Capture the cell that displays the provided text and extract its [X, Y] central coordinate. 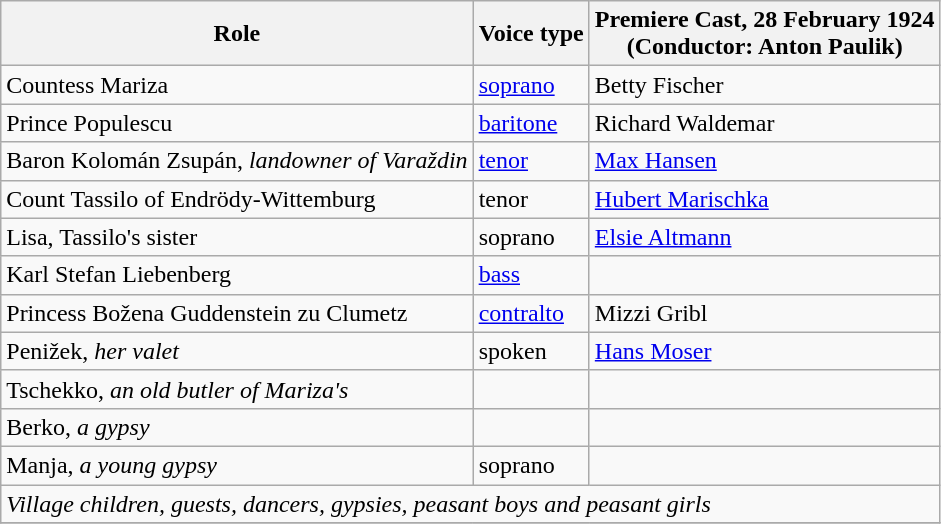
contralto [531, 313]
spoken [531, 351]
Hans Moser [764, 351]
Max Hansen [764, 161]
Betty Fischer [764, 85]
Premiere Cast, 28 February 1924 (Conductor: Anton Paulik) [764, 34]
Role [237, 34]
Berko, a gypsy [237, 427]
Count Tassilo of Endrödy-Wittemburg [237, 199]
Voice type [531, 34]
Baron Kolomán Zsupán, landowner of Varaždin [237, 161]
Mizzi Gribl [764, 313]
Princess Božena Guddenstein zu Clumetz [237, 313]
Hubert Marischka [764, 199]
Village children, guests, dancers, gypsies, peasant boys and peasant girls [470, 503]
baritone [531, 123]
Richard Waldemar [764, 123]
Manja, a young gypsy [237, 465]
Countess Mariza [237, 85]
Tschekko, an old butler of Mariza's [237, 389]
Penižek, her valet [237, 351]
bass [531, 275]
Lisa, Tassilo's sister [237, 237]
Prince Populescu [237, 123]
Karl Stefan Liebenberg [237, 275]
Elsie Altmann [764, 237]
